Extract the (x, y) coordinate from the center of the cell holding the provided text.  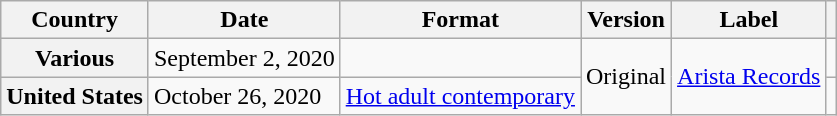
Arista Records (749, 77)
Original (626, 77)
October 26, 2020 (244, 96)
United States (75, 96)
Date (244, 20)
Hot adult contemporary (460, 96)
September 2, 2020 (244, 58)
Various (75, 58)
Version (626, 20)
Format (460, 20)
Country (75, 20)
Label (749, 20)
